Return the (x, y) coordinate for the center point of the cell that contains the specified text.  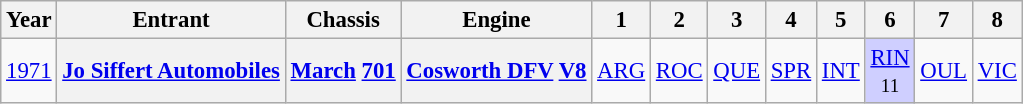
March 701 (343, 72)
4 (790, 20)
1 (622, 20)
RIN11 (890, 72)
Year (29, 20)
Engine (496, 20)
SPR (790, 72)
Chassis (343, 20)
OUL (944, 72)
2 (680, 20)
6 (890, 20)
Cosworth DFV V8 (496, 72)
7 (944, 20)
QUE (736, 72)
ARG (622, 72)
8 (997, 20)
INT (842, 72)
1971 (29, 72)
Jo Siffert Automobiles (171, 72)
5 (842, 20)
VIC (997, 72)
Entrant (171, 20)
3 (736, 20)
ROC (680, 72)
